Determine the [X, Y] coordinate at the center of the cell enclosing the given text.  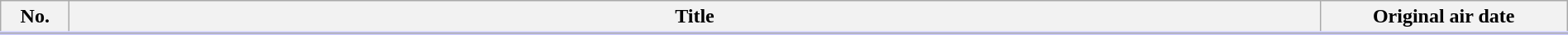
No. [35, 17]
Title [695, 17]
Original air date [1444, 17]
